Extract the (x, y) coordinate from the center of the cell holding the provided text.  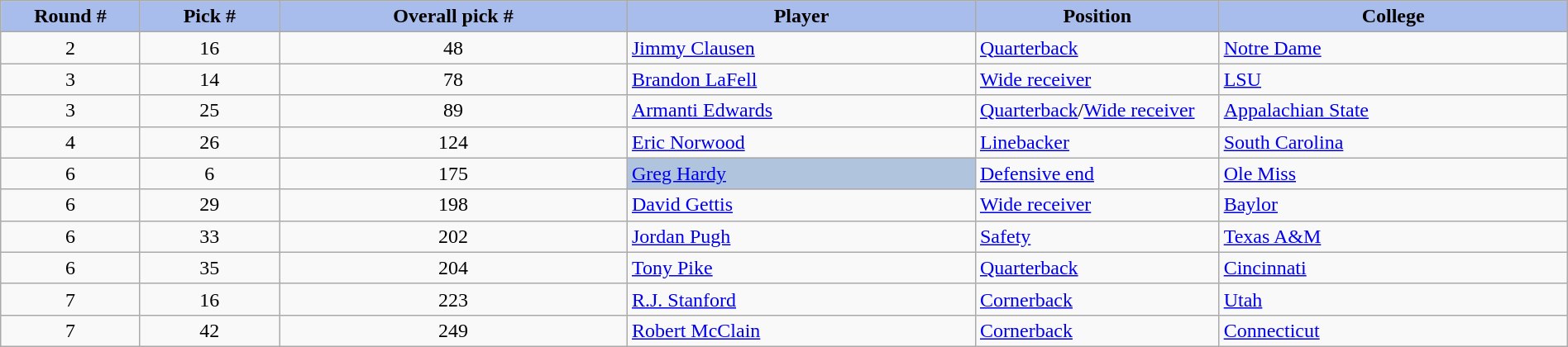
14 (209, 79)
Texas A&M (1393, 236)
175 (453, 173)
Overall pick # (453, 17)
Jimmy Clausen (801, 48)
Defensive end (1097, 173)
Safety (1097, 236)
LSU (1393, 79)
College (1393, 17)
124 (453, 142)
David Gettis (801, 205)
Armanti Edwards (801, 111)
Connecticut (1393, 330)
223 (453, 299)
26 (209, 142)
202 (453, 236)
Eric Norwood (801, 142)
Baylor (1393, 205)
Ole Miss (1393, 173)
4 (70, 142)
Utah (1393, 299)
R.J. Stanford (801, 299)
42 (209, 330)
Brandon LaFell (801, 79)
Position (1097, 17)
35 (209, 268)
Linebacker (1097, 142)
South Carolina (1393, 142)
204 (453, 268)
198 (453, 205)
Jordan Pugh (801, 236)
48 (453, 48)
Notre Dame (1393, 48)
2 (70, 48)
29 (209, 205)
33 (209, 236)
78 (453, 79)
89 (453, 111)
25 (209, 111)
Greg Hardy (801, 173)
Round # (70, 17)
Cincinnati (1393, 268)
249 (453, 330)
Player (801, 17)
Quarterback/Wide receiver (1097, 111)
Tony Pike (801, 268)
Appalachian State (1393, 111)
Robert McClain (801, 330)
Pick # (209, 17)
